Return the (x, y) coordinate for the center point of the cell that contains the specified text.  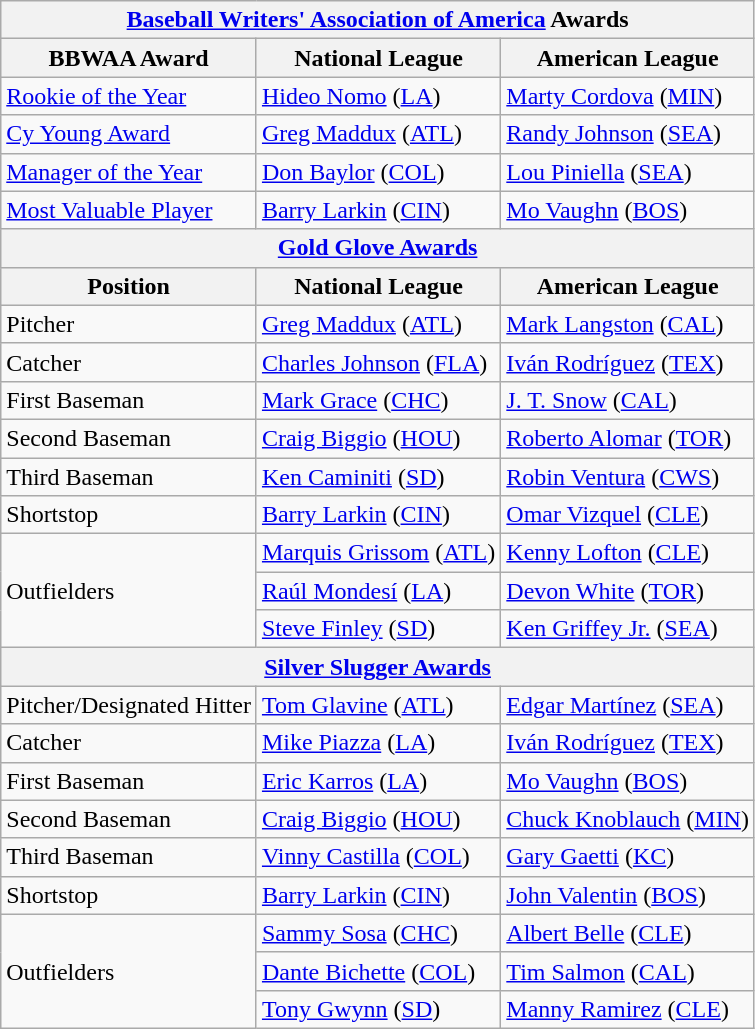
Ken Caminiti (SD) (378, 477)
Devon White (TOR) (628, 591)
Marquis Grissom (ATL) (378, 553)
Vinny Castilla (COL) (378, 857)
Gary Gaetti (KC) (628, 857)
Rookie of the Year (129, 96)
Marty Cordova (MIN) (628, 96)
Chuck Knoblauch (MIN) (628, 819)
Ken Griffey Jr. (SEA) (628, 629)
BBWAA Award (129, 58)
Manager of the Year (129, 172)
Position (129, 286)
Hideo Nomo (LA) (378, 96)
Most Valuable Player (129, 210)
Roberto Alomar (TOR) (628, 438)
Edgar Martínez (SEA) (628, 705)
Manny Ramirez (CLE) (628, 1009)
Tony Gwynn (SD) (378, 1009)
Randy Johnson (SEA) (628, 134)
Kenny Lofton (CLE) (628, 553)
Steve Finley (SD) (378, 629)
Omar Vizquel (CLE) (628, 515)
Tim Salmon (CAL) (628, 971)
Mark Grace (CHC) (378, 400)
Albert Belle (CLE) (628, 933)
Raúl Mondesí (LA) (378, 591)
Silver Slugger Awards (378, 667)
Dante Bichette (COL) (378, 971)
Tom Glavine (ATL) (378, 705)
J. T. Snow (CAL) (628, 400)
Lou Piniella (SEA) (628, 172)
Gold Glove Awards (378, 248)
Mark Langston (CAL) (628, 324)
Pitcher/Designated Hitter (129, 705)
Robin Ventura (CWS) (628, 477)
Don Baylor (COL) (378, 172)
Cy Young Award (129, 134)
Pitcher (129, 324)
Baseball Writers' Association of America Awards (378, 20)
Charles Johnson (FLA) (378, 362)
Sammy Sosa (CHC) (378, 933)
Eric Karros (LA) (378, 781)
John Valentin (BOS) (628, 895)
Mike Piazza (LA) (378, 743)
